Locate the cell with the specified text and output its [x, y] center coordinate. 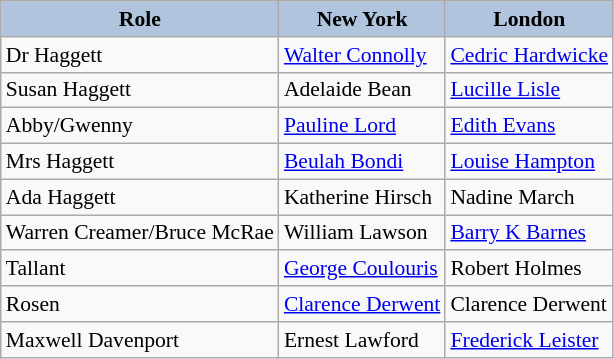
Cedric Hardwicke [529, 55]
Ada Haggett [140, 197]
George Coulouris [362, 269]
Nadine March [529, 197]
Adelaide Bean [362, 90]
Role [140, 19]
Maxwell Davenport [140, 340]
Dr Haggett [140, 55]
Abby/Gwenny [140, 126]
Susan Haggett [140, 90]
Edith Evans [529, 126]
William Lawson [362, 233]
Rosen [140, 304]
Katherine Hirsch [362, 197]
Ernest Lawford [362, 340]
Barry K Barnes [529, 233]
Warren Creamer/Bruce McRae [140, 233]
Louise Hampton [529, 162]
London [529, 19]
Lucille Lisle [529, 90]
Tallant [140, 269]
Beulah Bondi [362, 162]
New York [362, 19]
Pauline Lord [362, 126]
Frederick Leister [529, 340]
Mrs Haggett [140, 162]
Walter Connolly [362, 55]
Robert Holmes [529, 269]
